Provide the (x, y) coordinate of the cell's center where the given text is located.  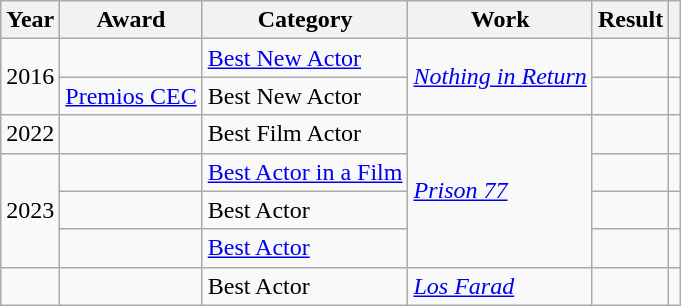
Nothing in Return (500, 77)
2022 (30, 134)
Los Farad (500, 286)
Best Actor in a Film (305, 172)
Work (500, 20)
2023 (30, 210)
Award (131, 20)
Year (30, 20)
Category (305, 20)
2016 (30, 77)
Premios CEC (131, 96)
Prison 77 (500, 191)
Result (630, 20)
Best Film Actor (305, 134)
